Return [X, Y] of the center of cell containing provided text 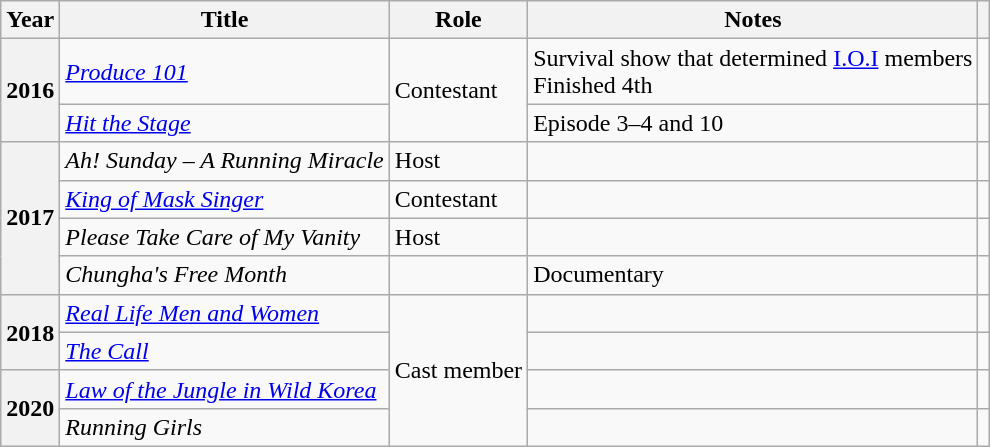
The Call [224, 351]
Hit the Stage [224, 123]
Year [30, 20]
Running Girls [224, 427]
Role [458, 20]
Title [224, 20]
Produce 101 [224, 72]
Chungha's Free Month [224, 275]
2018 [30, 332]
Survival show that determined I.O.I membersFinished 4th [753, 72]
Please Take Care of My Vanity [224, 237]
Episode 3–4 and 10 [753, 123]
Cast member [458, 370]
Real Life Men and Women [224, 313]
Notes [753, 20]
2017 [30, 218]
Law of the Jungle in Wild Korea [224, 389]
King of Mask Singer [224, 199]
Documentary [753, 275]
2016 [30, 90]
Ah! Sunday – A Running Miracle [224, 161]
2020 [30, 408]
